Extract the [X, Y] coordinate from the center of the cell holding the provided text.  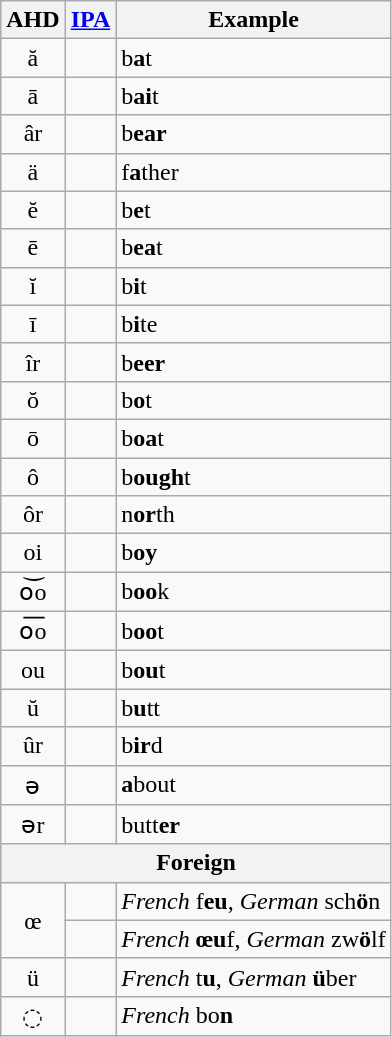
ŏ [33, 400]
ā [33, 96]
ē [33, 248]
book [254, 592]
French tu, German über [254, 977]
ī [33, 324]
bird [254, 746]
◌ [33, 1016]
AHD [33, 20]
ər [33, 825]
ôr [33, 515]
ou [33, 670]
ŭ [33, 708]
bot [254, 400]
beat [254, 248]
Foreign [196, 863]
bear [254, 134]
bait [254, 96]
butt [254, 708]
ō [33, 438]
o͞o [33, 631]
butter [254, 825]
o͝o [33, 592]
French bon [254, 1016]
boat [254, 438]
ĕ [33, 210]
ô [33, 477]
bit [254, 286]
ă [33, 58]
boot [254, 631]
north [254, 515]
French œuf, German zwölf [254, 939]
beer [254, 362]
ü [33, 977]
îr [33, 362]
about [254, 785]
Example [254, 20]
French feu, German schön [254, 901]
oi [33, 553]
ä [33, 172]
bat [254, 58]
bout [254, 670]
boy [254, 553]
ə [33, 785]
father [254, 172]
IPA [90, 20]
bought [254, 477]
bite [254, 324]
œ [33, 920]
ĭ [33, 286]
ûr [33, 746]
bet [254, 210]
âr [33, 134]
